Scan for the cell matching the given text and deliver its [x, y] coordinate at center. 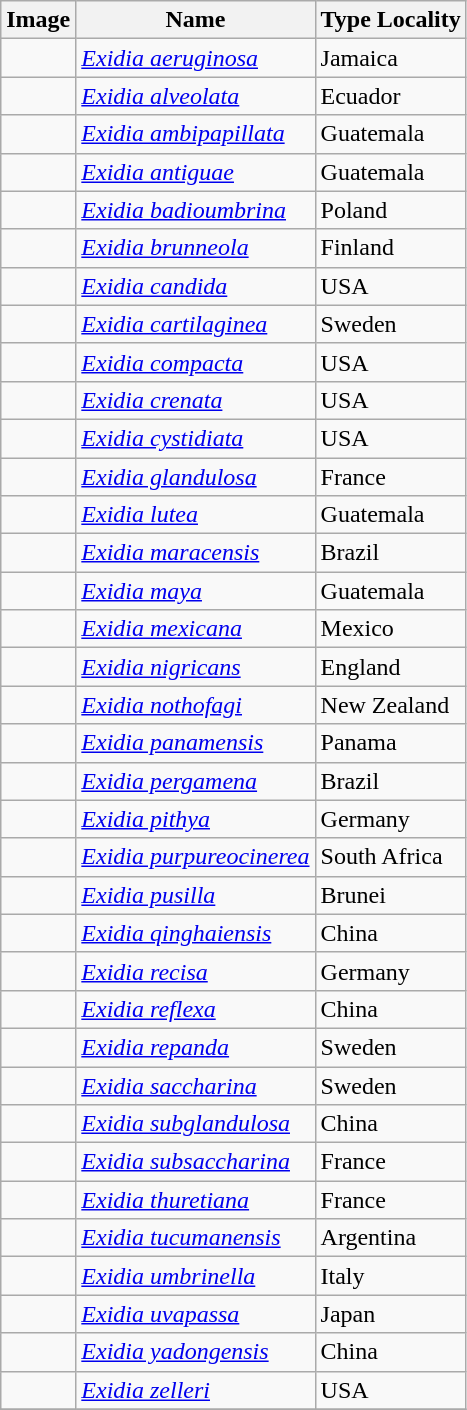
Exidia purpureocinerea [196, 857]
Exidia yadongensis [196, 1352]
Exidia pithya [196, 819]
Exidia crenata [196, 400]
Exidia candida [196, 286]
Poland [390, 210]
Exidia brunneola [196, 248]
Exidia saccharina [196, 1085]
Exidia thuretiana [196, 1200]
Exidia lutea [196, 515]
Exidia panamensis [196, 743]
Exidia tucumanensis [196, 1238]
Exidia badioumbrina [196, 210]
Exidia aeruginosa [196, 58]
Exidia nigricans [196, 667]
Image [38, 20]
Exidia reflexa [196, 1009]
Exidia qinghaiensis [196, 933]
Exidia compacta [196, 362]
Exidia alveolata [196, 96]
Italy [390, 1276]
Jamaica [390, 58]
Argentina [390, 1238]
Exidia repanda [196, 1047]
Exidia pusilla [196, 895]
Exidia uvapassa [196, 1314]
Exidia mexicana [196, 629]
Exidia cartilaginea [196, 324]
South Africa [390, 857]
Exidia zelleri [196, 1390]
Panama [390, 743]
Exidia cystidiata [196, 438]
Exidia antiguae [196, 172]
Name [196, 20]
Exidia subglandulosa [196, 1124]
Exidia umbrinella [196, 1276]
Ecuador [390, 96]
Exidia subsaccharina [196, 1162]
Finland [390, 248]
New Zealand [390, 705]
Japan [390, 1314]
Mexico [390, 629]
England [390, 667]
Brunei [390, 895]
Exidia ambipapillata [196, 134]
Exidia glandulosa [196, 477]
Exidia maracensis [196, 553]
Exidia maya [196, 591]
Type Locality [390, 20]
Exidia nothofagi [196, 705]
Exidia recisa [196, 971]
Exidia pergamena [196, 781]
